Provide the (x, y) coordinate of the cell's center where the given text is located.  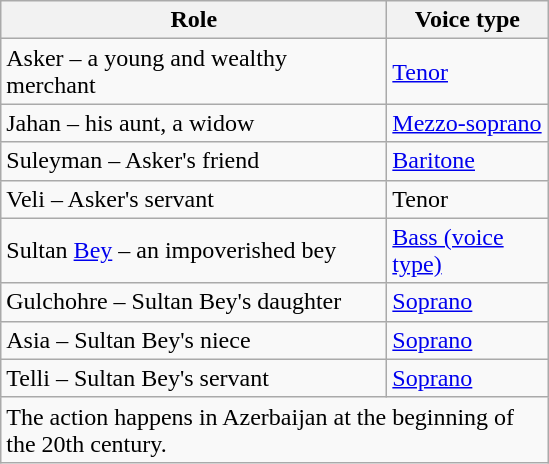
Gulchohre – Sultan Bey's daughter (194, 302)
Voice type (468, 20)
Baritone (468, 161)
Asia – Sultan Bey's niece (194, 340)
Jahan – his aunt, a widow (194, 123)
Role (194, 20)
Suleyman – Asker's friend (194, 161)
The action happens in Azerbaijan at the beginning of the 20th century. (274, 430)
Sultan Bey – an impoverished bey (194, 250)
Asker – a young and wealthy merchant (194, 72)
Veli – Asker's servant (194, 199)
Bass (voice type) (468, 250)
Telli – Sultan Bey's servant (194, 378)
Mezzo-soprano (468, 123)
